Output the (X, Y) coordinate of the center of the cell containing the given text.  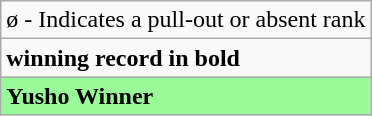
Yusho Winner (186, 96)
ø - Indicates a pull-out or absent rank (186, 20)
winning record in bold (186, 58)
